Search for the cell housing the specified text and yield its [x, y] center coordinate. 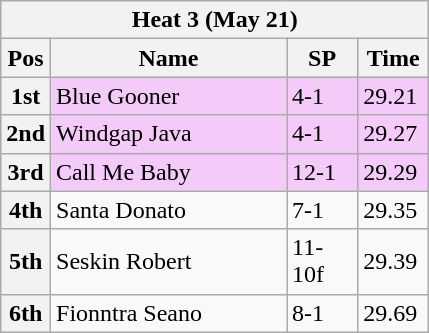
2nd [26, 134]
29.29 [394, 172]
4th [26, 210]
1st [26, 96]
7-1 [322, 210]
Time [394, 58]
29.39 [394, 262]
6th [26, 313]
29.27 [394, 134]
Santa Donato [169, 210]
Call Me Baby [169, 172]
3rd [26, 172]
29.69 [394, 313]
29.35 [394, 210]
Seskin Robert [169, 262]
12-1 [322, 172]
5th [26, 262]
Pos [26, 58]
Windgap Java [169, 134]
29.21 [394, 96]
Blue Gooner [169, 96]
Name [169, 58]
SP [322, 58]
8-1 [322, 313]
Fionntra Seano [169, 313]
Heat 3 (May 21) [215, 20]
11-10f [322, 262]
